Locate the cell with the specified text and output its (X, Y) center coordinate. 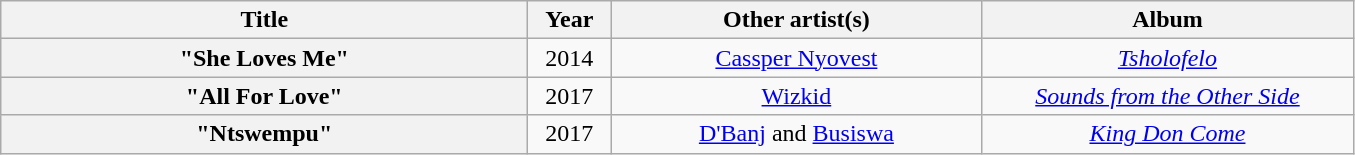
2014 (570, 58)
Sounds from the Other Side (1168, 96)
Album (1168, 20)
King Don Come (1168, 134)
Other artist(s) (796, 20)
Tsholofelo (1168, 58)
Wizkid (796, 96)
D'Banj and Busiswa (796, 134)
"She Loves Me" (264, 58)
Cassper Nyovest (796, 58)
Year (570, 20)
Title (264, 20)
"Ntswempu" (264, 134)
"All For Love" (264, 96)
